Search for the cell housing the specified text and yield its [x, y] center coordinate. 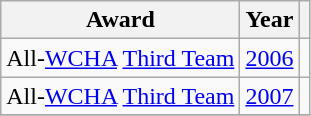
2007 [270, 96]
2006 [270, 58]
Year [270, 20]
Award [120, 20]
